Locate the cell with the specified text and output its [x, y] center coordinate. 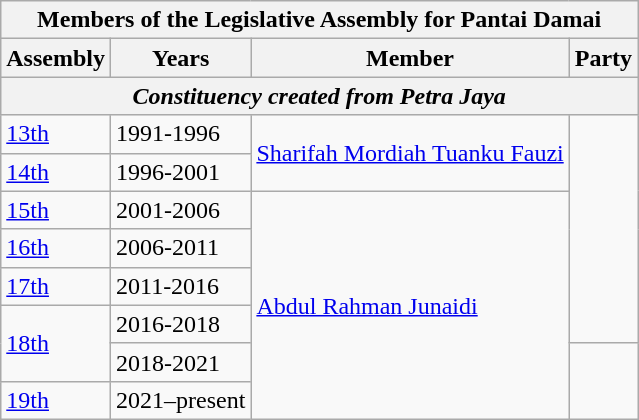
Party [603, 58]
Members of the Legislative Assembly for Pantai Damai [320, 20]
1996-2001 [180, 172]
2001-2006 [180, 210]
Abdul Rahman Junaidi [410, 305]
2006-2011 [180, 248]
2016-2018 [180, 324]
19th [56, 400]
13th [56, 134]
15th [56, 210]
2011-2016 [180, 286]
2021–present [180, 400]
14th [56, 172]
16th [56, 248]
Assembly [56, 58]
Member [410, 58]
Sharifah Mordiah Tuanku Fauzi [410, 153]
Constituency created from Petra Jaya [320, 96]
1991-1996 [180, 134]
2018-2021 [180, 362]
18th [56, 343]
17th [56, 286]
Years [180, 58]
